Return [x, y] of the center of cell containing provided text 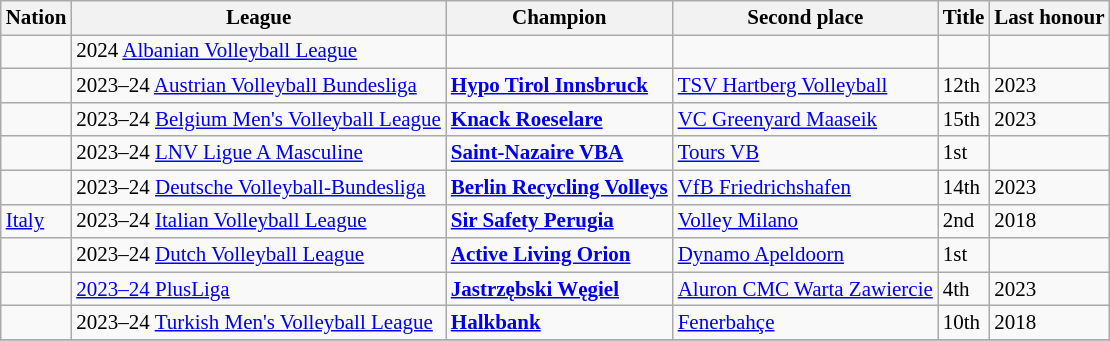
15th [964, 119]
Volley Milano [806, 221]
10th [964, 323]
Berlin Recycling Volleys [560, 187]
Active Living Orion [560, 255]
Second place [806, 18]
Tours VB [806, 153]
Halkbank [560, 323]
Dynamo Apeldoorn [806, 255]
TSV Hartberg Volleyball [806, 86]
Hypo Tirol Innsbruck [560, 86]
14th [964, 187]
2023–24 Turkish Men's Volleyball League [258, 323]
Nation [36, 18]
Title [964, 18]
2023–24 LNV Ligue A Masculine [258, 153]
Saint-Nazaire VBA [560, 153]
VC Greenyard Maaseik [806, 119]
12th [964, 86]
Aluron CMC Warta Zawiercie [806, 289]
Knack Roeselare [560, 119]
2024 Albanian Volleyball League [258, 52]
Champion [560, 18]
2nd [964, 221]
2023–24 Belgium Men's Volleyball League [258, 119]
Jastrzębski Węgiel [560, 289]
Sir Safety Perugia [560, 221]
League [258, 18]
Fenerbahçe [806, 323]
4th [964, 289]
2023–24 Austrian Volleyball Bundesliga [258, 86]
VfB Friedrichshafen [806, 187]
Last honour [1049, 18]
2023–24 Deutsche Volleyball-Bundesliga [258, 187]
2023–24 PlusLiga [258, 289]
Italy [36, 221]
2023–24 Italian Volleyball League [258, 221]
2023–24 Dutch Volleyball League [258, 255]
